Identify which cell holds the provided text, then report its [X, Y] central coordinate. 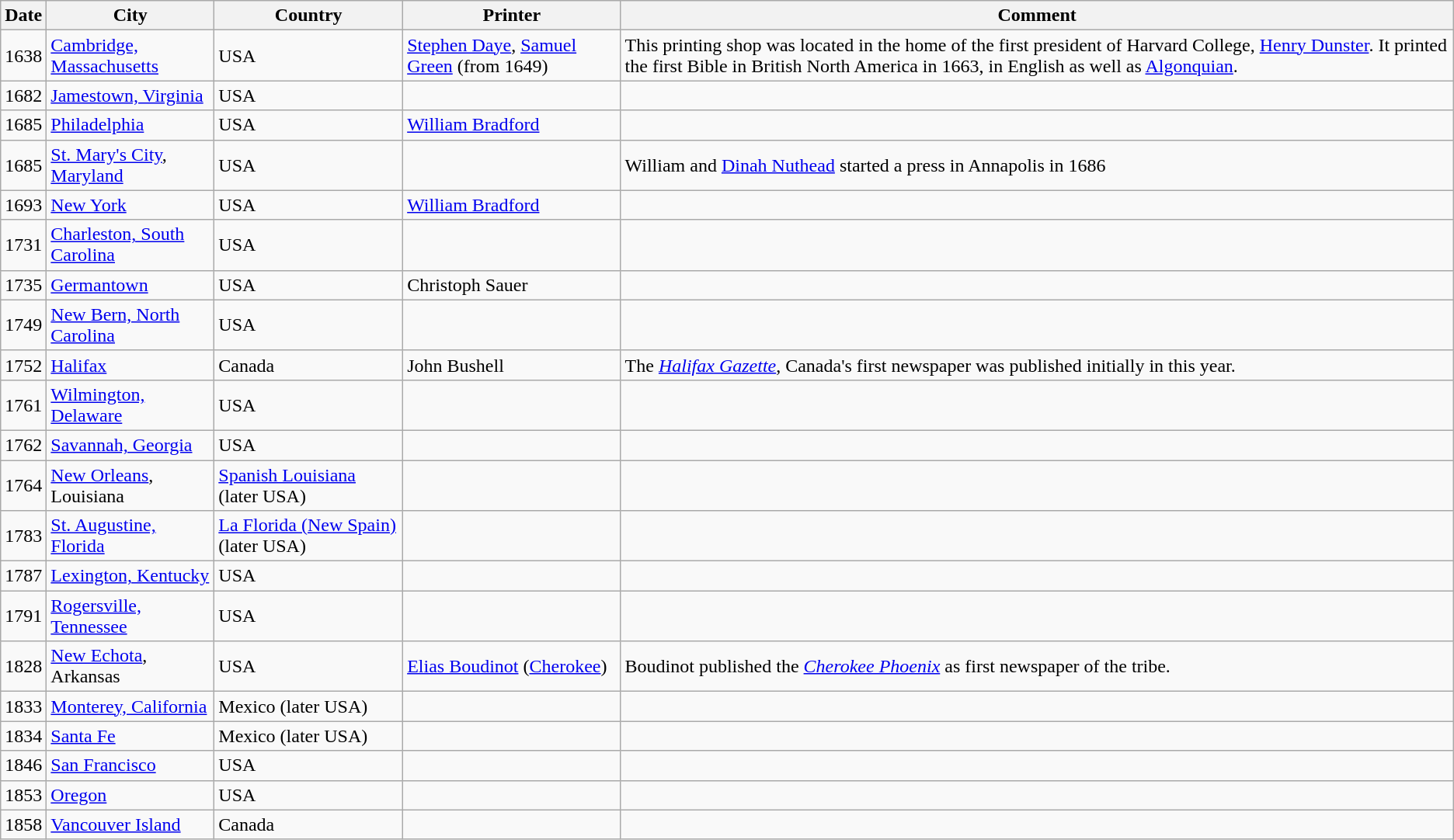
Christoph Sauer [512, 285]
City [130, 16]
William and Dinah Nuthead started a press in Annapolis in 1686 [1037, 165]
Vancouver Island [130, 824]
1693 [23, 205]
Stephen Daye, Samuel Green (from 1649) [512, 56]
Charleston, South Carolina [130, 245]
Comment [1037, 16]
1834 [23, 736]
1764 [23, 484]
1858 [23, 824]
John Bushell [512, 365]
Lexington, Kentucky [130, 576]
St. Augustine, Florida [130, 536]
Country [309, 16]
1783 [23, 536]
Santa Fe [130, 736]
Date [23, 16]
New Bern, North Carolina [130, 325]
1682 [23, 95]
Germantown [130, 285]
Jamestown, Virginia [130, 95]
New Orleans, Louisiana [130, 484]
San Francisco [130, 765]
1762 [23, 445]
1833 [23, 706]
The Halifax Gazette, Canada's first newspaper was published initially in this year. [1037, 365]
St. Mary's City, Maryland [130, 165]
Printer [512, 16]
1828 [23, 666]
Spanish Louisiana (later USA) [309, 484]
1791 [23, 616]
Elias Boudinot (Cherokee) [512, 666]
La Florida (New Spain) (later USA) [309, 536]
New York [130, 205]
1749 [23, 325]
Philadelphia [130, 125]
1752 [23, 365]
1638 [23, 56]
1787 [23, 576]
1846 [23, 765]
New Echota, Arkansas [130, 666]
1761 [23, 405]
Rogersville, Tennessee [130, 616]
Cambridge, Massachusetts [130, 56]
Boudinot published the Cherokee Phoenix as first newspaper of the tribe. [1037, 666]
Savannah, Georgia [130, 445]
Halifax [130, 365]
Wilmington, Delaware [130, 405]
Monterey, California [130, 706]
1731 [23, 245]
1735 [23, 285]
Oregon [130, 795]
1853 [23, 795]
